Return the (X, Y) coordinate for the center point of the cell that contains the specified text.  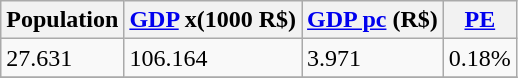
GDP pc (R$) (373, 20)
GDP x(1000 R$) (213, 20)
0.18% (480, 58)
PE (480, 20)
27.631 (62, 58)
3.971 (373, 58)
Population (62, 20)
106.164 (213, 58)
